Capture the cell that displays the provided text and extract its [x, y] central coordinate. 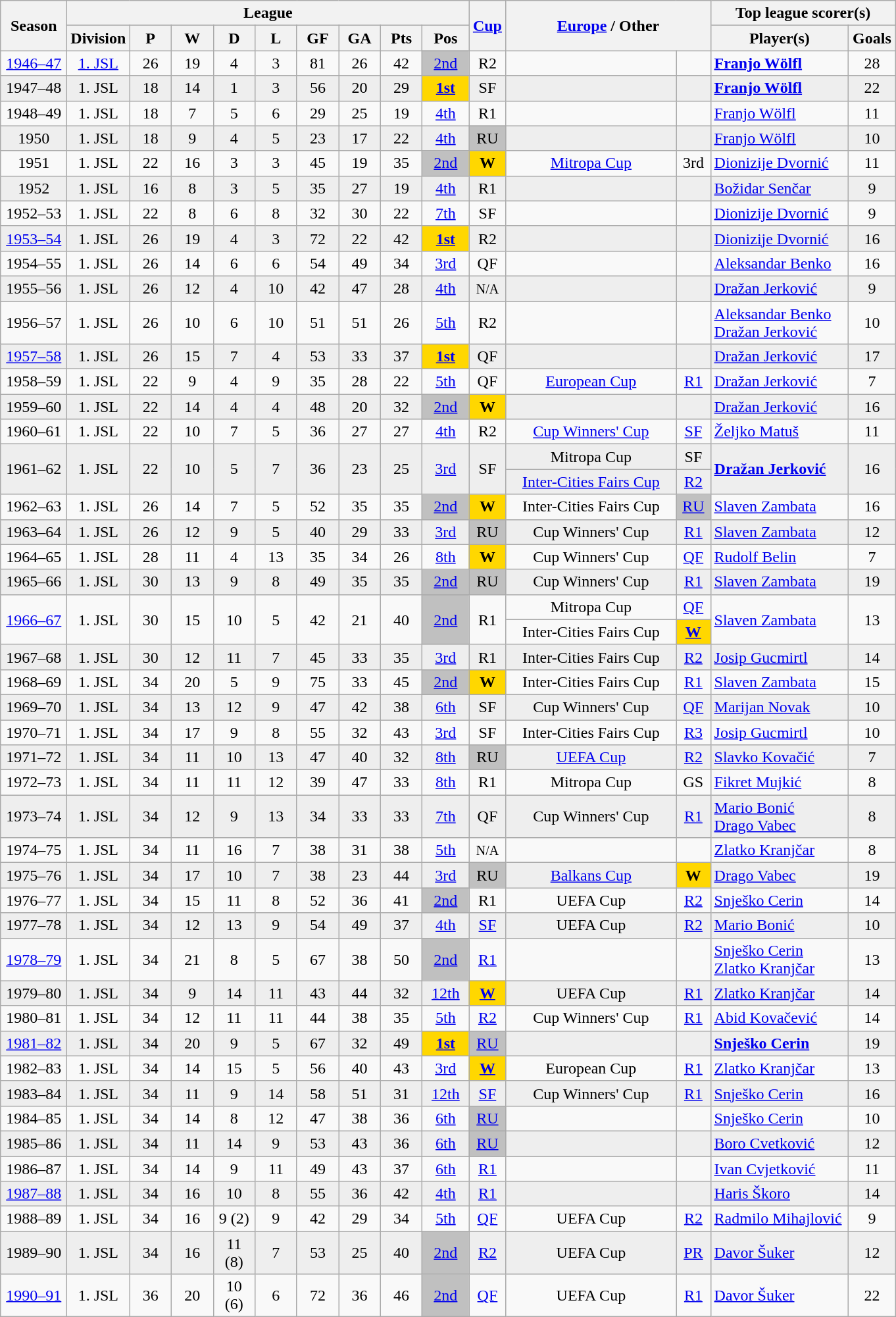
46 [401, 1295]
1982–83 [34, 1068]
Season [34, 26]
1950 [34, 138]
1948–49 [34, 113]
Marijan Novak [780, 707]
Slavko Kovačić [780, 758]
1986–87 [34, 1168]
1962–63 [34, 507]
Rudolf Belin [780, 557]
Drago Vabec [780, 875]
Mario BonićDrago Vabec [780, 816]
P [151, 38]
1980–81 [34, 1018]
11 (8) [234, 1253]
Fikret Mujkić [780, 783]
L [276, 38]
1966–67 [34, 619]
Aleksandar BenkoDražan Jerković [780, 323]
1968–69 [34, 682]
1963–64 [34, 532]
League [268, 13]
1981–82 [34, 1043]
1989–90 [34, 1253]
39 [318, 783]
48 [318, 407]
1972–73 [34, 783]
1 [234, 88]
1988–89 [34, 1219]
1952–53 [34, 213]
D [234, 38]
Player(s) [780, 38]
1974–75 [34, 850]
58 [318, 1093]
Božidar Senčar [780, 188]
1960–61 [34, 432]
1959–60 [34, 407]
1971–72 [34, 758]
Ivan Cvjetković [780, 1168]
Boro Cvetković [780, 1143]
1969–70 [34, 707]
1984–85 [34, 1118]
R3 [693, 733]
1961–62 [34, 469]
GS [693, 783]
Balkans Cup [591, 875]
Pts [401, 38]
9 (2) [234, 1219]
1957–58 [34, 357]
1979–80 [34, 993]
1975–76 [34, 875]
1953–54 [34, 238]
1951 [34, 163]
1990–91 [34, 1295]
1947–48 [34, 88]
Goals [872, 38]
Haris Škoro [780, 1194]
Snješko CerinZlatko Kranjčar [780, 960]
1955–56 [34, 288]
1970–71 [34, 733]
75 [318, 682]
Mario Bonić [780, 925]
1967–68 [34, 657]
Abid Kovačević [780, 1018]
1977–78 [34, 925]
1956–57 [34, 323]
Pos [446, 38]
1973–74 [34, 816]
Top league scorer(s) [803, 13]
PR [693, 1253]
Aleksandar Benko [780, 263]
Europe / Other [608, 26]
Željko Matuš [780, 432]
1964–65 [34, 557]
GF [318, 38]
Radmilo Mihajlović [780, 1219]
1954–55 [34, 263]
Cup [487, 26]
1978–79 [34, 960]
1987–88 [34, 1194]
50 [401, 960]
81 [318, 63]
Division [99, 38]
1952 [34, 188]
1985–86 [34, 1143]
1976–77 [34, 900]
1965–66 [34, 582]
GA [360, 38]
1983–84 [34, 1093]
10 (6) [234, 1295]
1946–47 [34, 63]
1958–59 [34, 382]
41 [401, 900]
